Locate the cell with the specified text and output its (x, y) center coordinate. 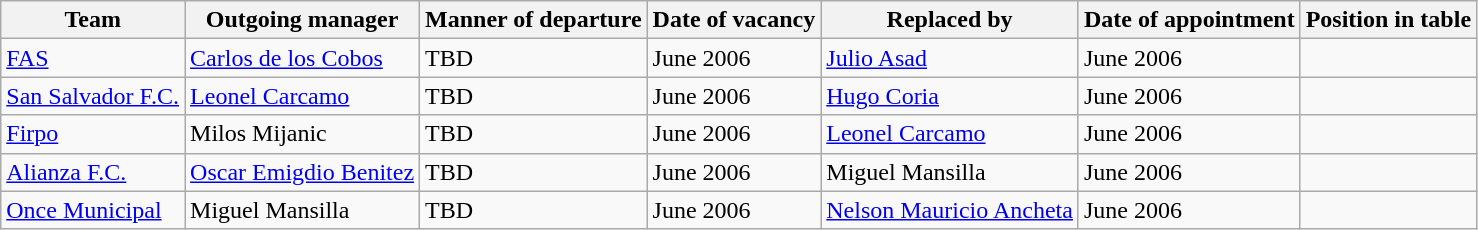
Hugo Coria (950, 96)
Replaced by (950, 20)
Nelson Mauricio Ancheta (950, 210)
Alianza F.C. (93, 172)
Milos Mijanic (302, 134)
Firpo (93, 134)
Manner of departure (534, 20)
FAS (93, 58)
Team (93, 20)
Date of vacancy (734, 20)
Position in table (1388, 20)
Julio Asad (950, 58)
Once Municipal (93, 210)
Carlos de los Cobos (302, 58)
Oscar Emigdio Benitez (302, 172)
Date of appointment (1189, 20)
Outgoing manager (302, 20)
San Salvador F.C. (93, 96)
